Locate the cell with the specified text and output its (X, Y) center coordinate. 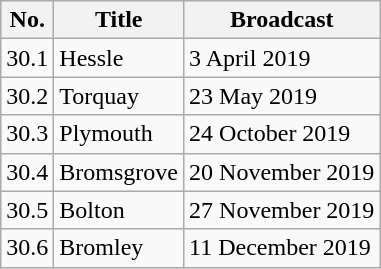
27 November 2019 (282, 210)
30.3 (28, 134)
Hessle (119, 58)
Bolton (119, 210)
Title (119, 20)
11 December 2019 (282, 248)
24 October 2019 (282, 134)
Torquay (119, 96)
30.5 (28, 210)
Bromley (119, 248)
No. (28, 20)
30.2 (28, 96)
30.4 (28, 172)
23 May 2019 (282, 96)
30.1 (28, 58)
Plymouth (119, 134)
Broadcast (282, 20)
Bromsgrove (119, 172)
3 April 2019 (282, 58)
30.6 (28, 248)
20 November 2019 (282, 172)
